Return the [x, y] coordinate for the center point of the cell that contains the specified text.  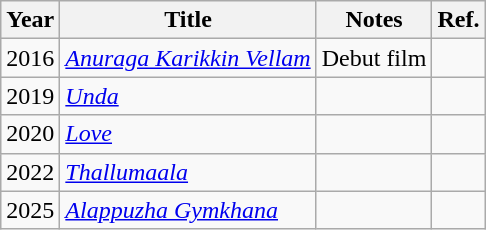
2022 [30, 172]
Year [30, 20]
Notes [374, 20]
2016 [30, 58]
Love [188, 134]
Debut film [374, 58]
2020 [30, 134]
Unda [188, 96]
Alappuzha Gymkhana [188, 210]
2019 [30, 96]
Title [188, 20]
2025 [30, 210]
Thallumaala [188, 172]
Ref. [458, 20]
Anuraga Karikkin Vellam [188, 58]
